From the cell containing the given text, extract its center point as [x, y] coordinate. 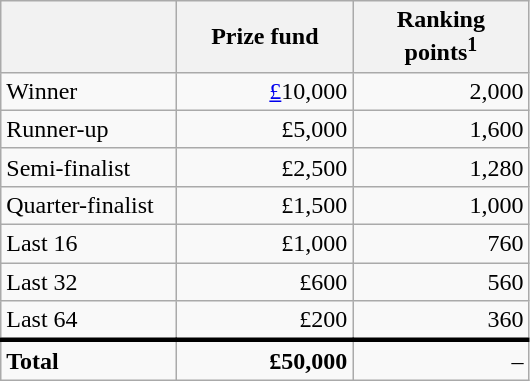
360 [441, 321]
£50,000 [265, 360]
Prize fund [265, 37]
Last 16 [89, 244]
£2,500 [265, 167]
Runner-up [89, 129]
1,600 [441, 129]
Last 64 [89, 321]
1,280 [441, 167]
Winner [89, 91]
Total [89, 360]
Quarter-finalist [89, 205]
£10,000 [265, 91]
Ranking points1 [441, 37]
Semi-finalist [89, 167]
2,000 [441, 91]
£600 [265, 282]
1,000 [441, 205]
560 [441, 282]
£1,000 [265, 244]
– [441, 360]
£200 [265, 321]
Last 32 [89, 282]
760 [441, 244]
£5,000 [265, 129]
£1,500 [265, 205]
